Detect which cell encompasses the target text, then output its (X, Y) center coordinate. 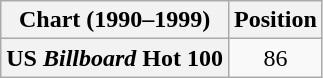
Position (276, 20)
86 (276, 58)
US Billboard Hot 100 (115, 58)
Chart (1990–1999) (115, 20)
